Determine the (x, y) coordinate at the center of the cell enclosing the given text.  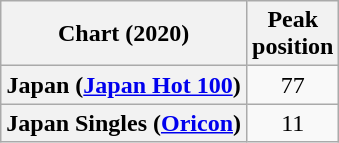
Chart (2020) (124, 34)
77 (293, 85)
11 (293, 123)
Peakposition (293, 34)
Japan Singles (Oricon) (124, 123)
Japan (Japan Hot 100) (124, 85)
